Determine the (X, Y) coordinate at the center of the cell enclosing the given text.  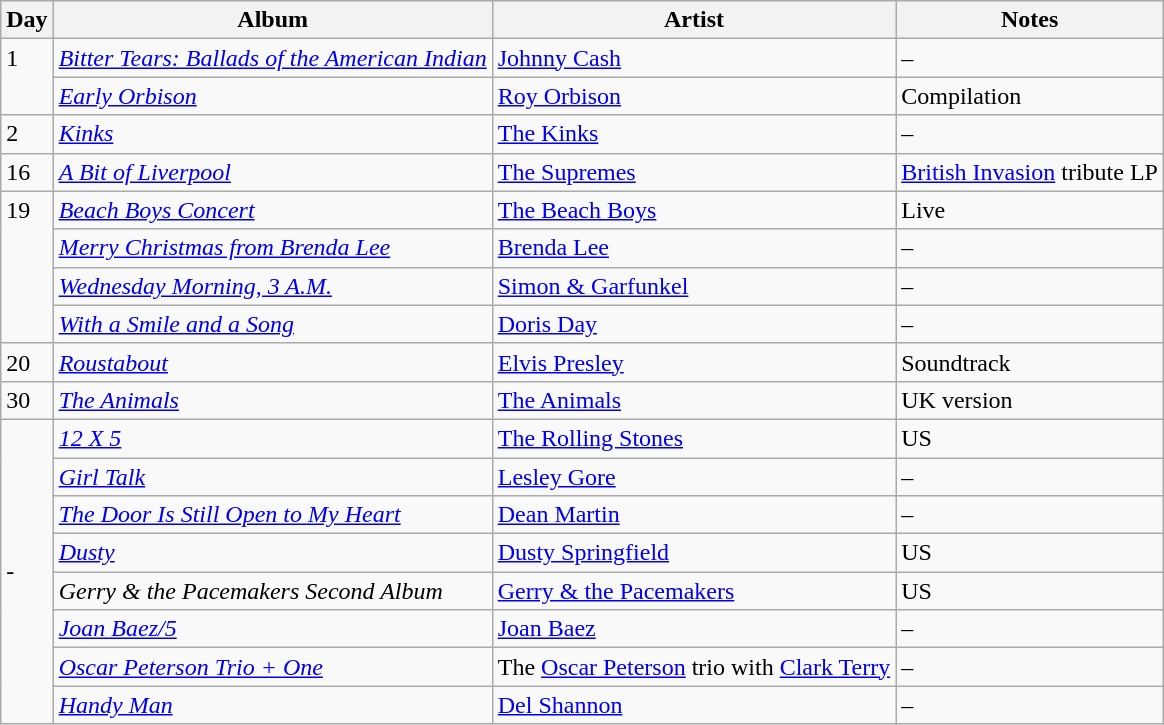
Dusty (272, 553)
British Invasion tribute LP (1030, 172)
19 (27, 267)
Album (272, 20)
Dean Martin (694, 515)
Merry Christmas from Brenda Lee (272, 248)
Brenda Lee (694, 248)
12 X 5 (272, 438)
Soundtrack (1030, 362)
Doris Day (694, 324)
Bitter Tears: Ballads of the American Indian (272, 58)
The Rolling Stones (694, 438)
20 (27, 362)
The Beach Boys (694, 210)
Simon & Garfunkel (694, 286)
Beach Boys Concert (272, 210)
Wednesday Morning, 3 A.M. (272, 286)
Oscar Peterson Trio + One (272, 667)
Roustabout (272, 362)
Dusty Springfield (694, 553)
Compilation (1030, 96)
Lesley Gore (694, 477)
The Oscar Peterson trio with Clark Terry (694, 667)
30 (27, 400)
The Supremes (694, 172)
Live (1030, 210)
Day (27, 20)
- (27, 571)
With a Smile and a Song (272, 324)
Artist (694, 20)
1 (27, 77)
16 (27, 172)
Roy Orbison (694, 96)
Gerry & the Pacemakers Second Album (272, 591)
UK version (1030, 400)
Elvis Presley (694, 362)
Joan Baez/5 (272, 629)
A Bit of Liverpool (272, 172)
Johnny Cash (694, 58)
Girl Talk (272, 477)
Gerry & the Pacemakers (694, 591)
Handy Man (272, 705)
Notes (1030, 20)
Del Shannon (694, 705)
Joan Baez (694, 629)
Early Orbison (272, 96)
2 (27, 134)
Kinks (272, 134)
The Door Is Still Open to My Heart (272, 515)
The Kinks (694, 134)
